Locate the cell with the specified text and output its (x, y) center coordinate. 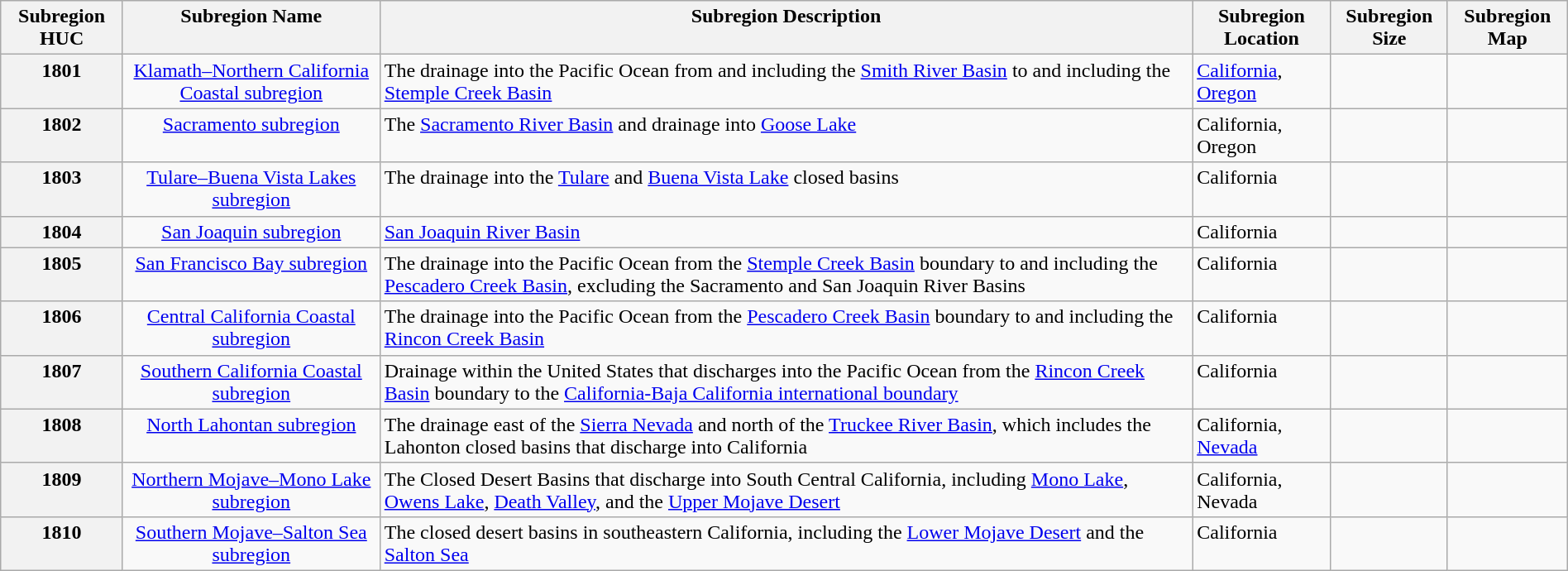
Southern Mojave–Salton Sea subregion (251, 543)
The drainage into the Tulare and Buena Vista Lake closed basins (786, 189)
Tulare–Buena Vista Lakes subregion (251, 189)
Subregion Location (1262, 28)
Subregion Size (1389, 28)
1808 (62, 435)
San Francisco Bay subregion (251, 275)
Central California Coastal subregion (251, 328)
1801 (62, 81)
The drainage east of the Sierra Nevada and north of the Truckee River Basin, which includes the Lahonton closed basins that discharge into California (786, 435)
The drainage into the Pacific Ocean from the Pescadero Creek Basin boundary to and including the Rincon Creek Basin (786, 328)
Sacramento subregion (251, 136)
1809 (62, 490)
Southern California Coastal subregion (251, 382)
1805 (62, 275)
The Sacramento River Basin and drainage into Goose Lake (786, 136)
1802 (62, 136)
1810 (62, 543)
1804 (62, 232)
The closed desert basins in southeastern California, including the Lower Mojave Desert and the Salton Sea (786, 543)
1806 (62, 328)
1807 (62, 382)
The Closed Desert Basins that discharge into South Central California, including Mono Lake, Owens Lake, Death Valley, and the Upper Mojave Desert (786, 490)
San Joaquin subregion (251, 232)
San Joaquin River Basin (786, 232)
Klamath–Northern California Coastal subregion (251, 81)
North Lahontan subregion (251, 435)
The drainage into the Pacific Ocean from and including the Smith River Basin to and including the Stemple Creek Basin (786, 81)
Subregion Description (786, 28)
Northern Mojave–Mono Lake subregion (251, 490)
Subregion Map (1507, 28)
1803 (62, 189)
Subregion HUC (62, 28)
Subregion Name (251, 28)
